Determine the (X, Y) coordinate at the center of the cell enclosing the given text.  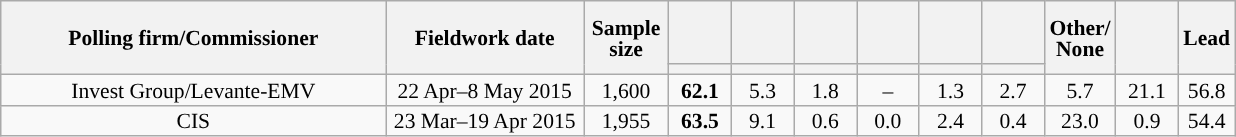
22 Apr–8 May 2015 (485, 90)
56.8 (1206, 90)
Other/None (1080, 38)
0.9 (1148, 120)
63.5 (700, 120)
23 Mar–19 Apr 2015 (485, 120)
Polling firm/Commissioner (194, 38)
62.1 (700, 90)
1,600 (626, 90)
54.4 (1206, 120)
5.3 (762, 90)
21.1 (1148, 90)
0.6 (826, 120)
2.7 (1014, 90)
CIS (194, 120)
9.1 (762, 120)
5.7 (1080, 90)
Sample size (626, 38)
0.0 (888, 120)
2.4 (950, 120)
0.4 (1014, 120)
– (888, 90)
Lead (1206, 38)
1.3 (950, 90)
1.8 (826, 90)
1,955 (626, 120)
Fieldwork date (485, 38)
Invest Group/Levante-EMV (194, 90)
23.0 (1080, 120)
